Determine the [X, Y] coordinate at the center of the cell enclosing the given text.  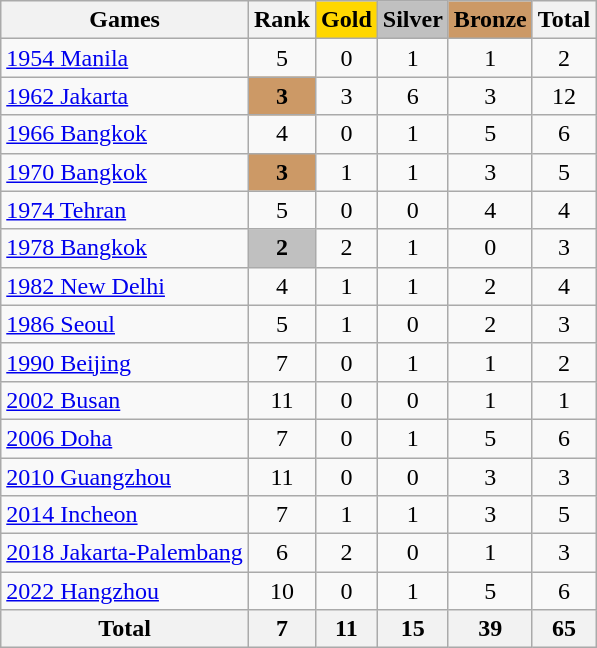
1986 Seoul [125, 324]
1990 Beijing [125, 362]
1982 New Delhi [125, 286]
Gold [347, 20]
39 [490, 629]
1974 Tehran [125, 210]
1962 Jakarta [125, 96]
2010 Guangzhou [125, 477]
65 [564, 629]
2018 Jakarta-Palembang [125, 553]
2014 Incheon [125, 515]
12 [564, 96]
Games [125, 20]
Rank [282, 20]
1966 Bangkok [125, 134]
15 [412, 629]
1954 Manila [125, 58]
2002 Busan [125, 400]
Bronze [490, 20]
Silver [412, 20]
2006 Doha [125, 438]
10 [282, 591]
2022 Hangzhou [125, 591]
1978 Bangkok [125, 248]
1970 Bangkok [125, 172]
